Capture the cell that displays the provided text and extract its [X, Y] central coordinate. 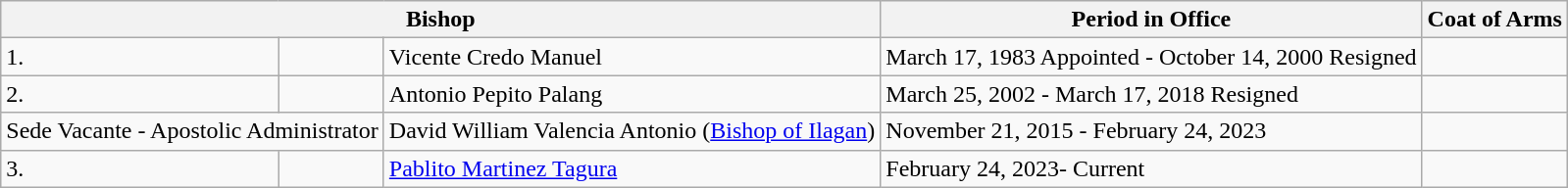
Antonio Pepito Palang [632, 94]
David William Valencia Antonio (Bishop of Ilagan) [632, 131]
Vicente Credo Manuel [632, 57]
Period in Office [1151, 20]
November 21, 2015 - February 24, 2023 [1151, 131]
Coat of Arms [1494, 20]
2. [139, 94]
Bishop [441, 20]
3. [139, 168]
March 25, 2002 - March 17, 2018 Resigned [1151, 94]
March 17, 1983 Appointed - October 14, 2000 Resigned [1151, 57]
February 24, 2023- Current [1151, 168]
1. [139, 57]
Pablito Martinez Tagura [632, 168]
Sede Vacante - Apostolic Administrator [192, 131]
